Pinpoint the cell where the given text exists, returning its [X, Y] midpoint coordinate. 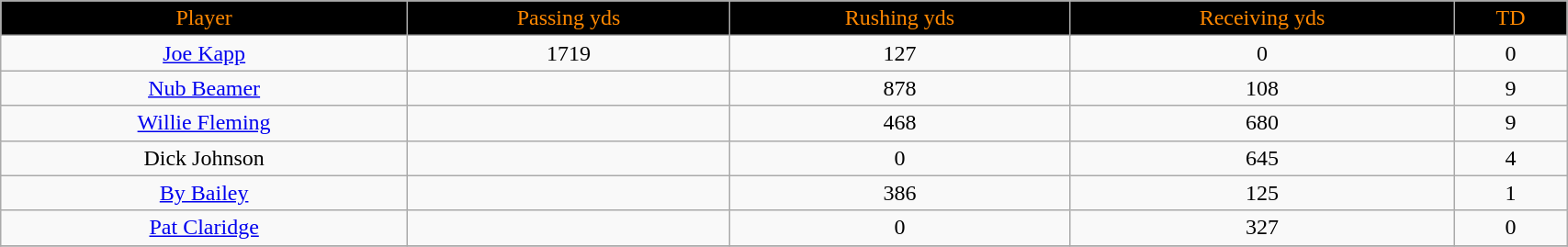
125 [1262, 193]
468 [900, 123]
Player [204, 18]
Pat Claridge [204, 228]
327 [1262, 228]
1719 [570, 53]
4 [1510, 158]
Rushing yds [900, 18]
127 [900, 53]
645 [1262, 158]
TD [1510, 18]
Dick Johnson [204, 158]
Nub Beamer [204, 88]
108 [1262, 88]
Willie Fleming [204, 123]
878 [900, 88]
680 [1262, 123]
1 [1510, 193]
Joe Kapp [204, 53]
Receiving yds [1262, 18]
Passing yds [570, 18]
386 [900, 193]
By Bailey [204, 193]
